Locate the cell with the specified text and output its [x, y] center coordinate. 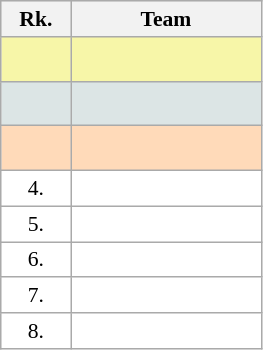
6. [36, 260]
Team [166, 19]
8. [36, 331]
5. [36, 224]
4. [36, 189]
7. [36, 296]
Rk. [36, 19]
